Provide the (X, Y) coordinate of the cell's center where the given text is located.  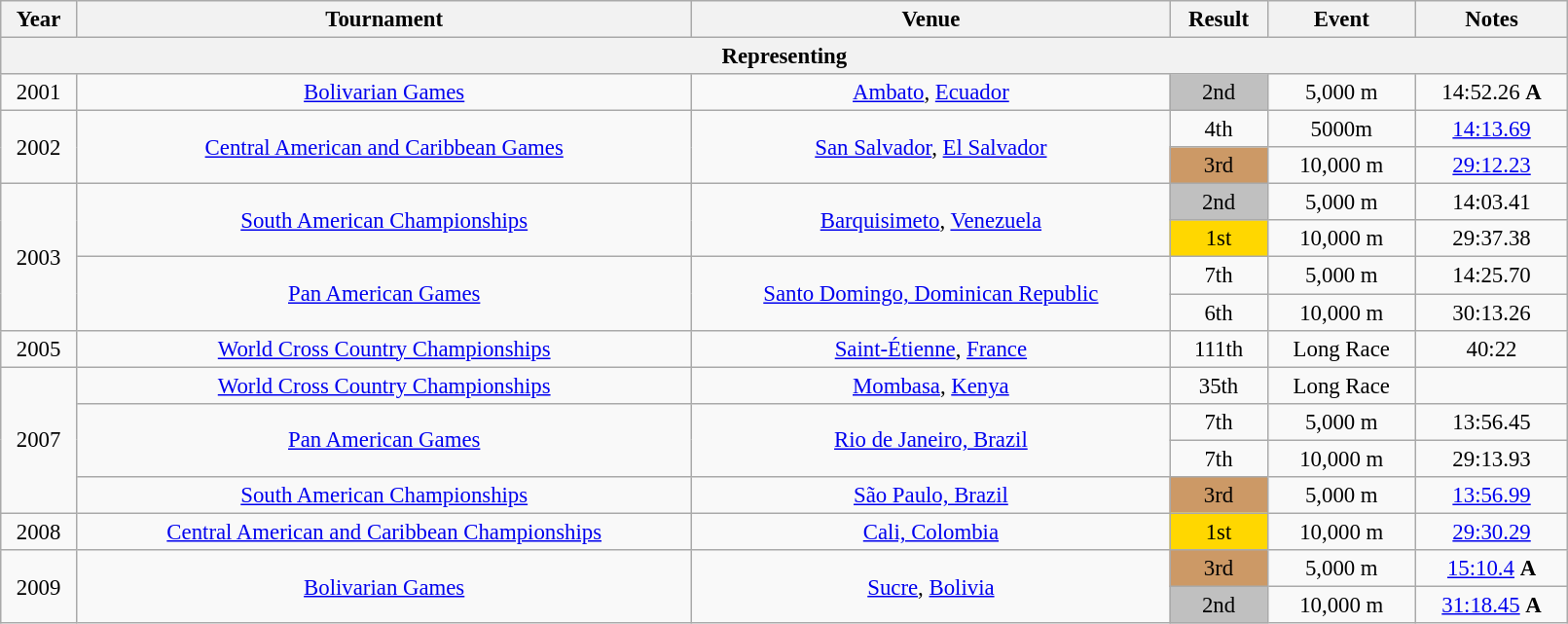
2008 (39, 532)
2001 (39, 92)
Sucre, Bolivia (930, 586)
San Salvador, El Salvador (930, 148)
Year (39, 19)
Central American and Caribbean Championships (383, 532)
5000m (1341, 129)
Santo Domingo, Dominican Republic (930, 294)
40:22 (1491, 349)
São Paulo, Brazil (930, 496)
Barquisimeto, Venezuela (930, 220)
30:13.26 (1491, 312)
35th (1219, 385)
Mombasa, Kenya (930, 385)
2003 (39, 257)
Ambato, Ecuador (930, 92)
29:13.93 (1491, 459)
4th (1219, 129)
Representing (784, 56)
29:37.38 (1491, 239)
31:18.45 A (1491, 605)
13:56.45 (1491, 422)
6th (1219, 312)
14:52.26 A (1491, 92)
Cali, Colombia (930, 532)
Saint-Étienne, France (930, 349)
Notes (1491, 19)
Tournament (383, 19)
2007 (39, 440)
14:03.41 (1491, 202)
Venue (930, 19)
14:25.70 (1491, 275)
Central American and Caribbean Games (383, 148)
Rio de Janeiro, Brazil (930, 440)
29:12.23 (1491, 165)
15:10.4 A (1491, 569)
111th (1219, 349)
14:13.69 (1491, 129)
2002 (39, 148)
Event (1341, 19)
2005 (39, 349)
13:56.99 (1491, 496)
2009 (39, 586)
29:30.29 (1491, 532)
Result (1219, 19)
